Pinpoint the cell where the given text exists, returning its [x, y] midpoint coordinate. 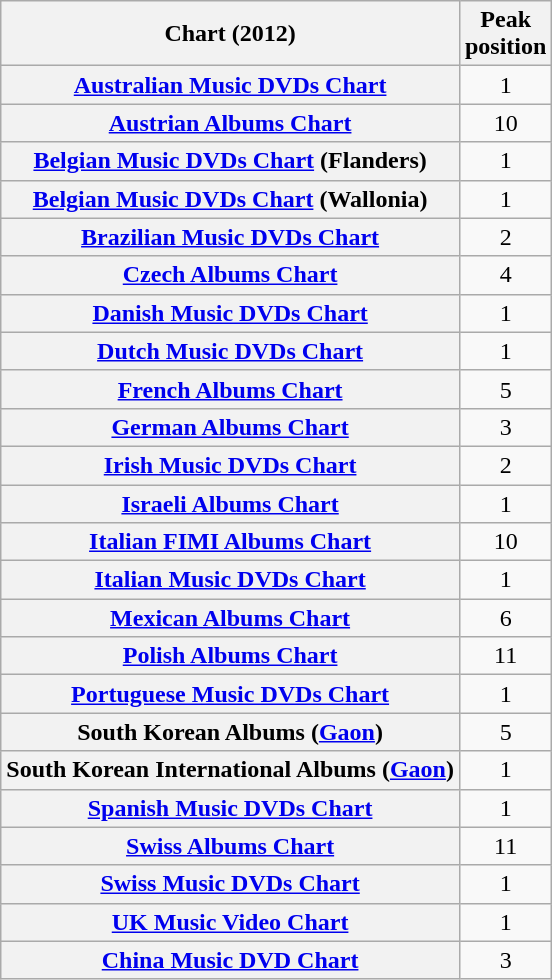
Swiss Albums Chart [230, 846]
6 [505, 618]
Irish Music DVDs Chart [230, 465]
Peakposition [505, 34]
French Albums Chart [230, 389]
China Music DVD Chart [230, 960]
Belgian Music DVDs Chart (Flanders) [230, 161]
Czech Albums Chart [230, 275]
Brazilian Music DVDs Chart [230, 237]
Israeli Albums Chart [230, 503]
South Korean International Albums (Gaon) [230, 770]
Italian FIMI Albums Chart [230, 542]
Italian Music DVDs Chart [230, 580]
Danish Music DVDs Chart [230, 313]
South Korean Albums (Gaon) [230, 732]
Belgian Music DVDs Chart (Wallonia) [230, 199]
Austrian Albums Chart [230, 123]
Swiss Music DVDs Chart [230, 884]
Chart (2012) [230, 34]
Polish Albums Chart [230, 656]
UK Music Video Chart [230, 922]
Dutch Music DVDs Chart [230, 351]
4 [505, 275]
Portuguese Music DVDs Chart [230, 694]
Australian Music DVDs Chart [230, 85]
Spanish Music DVDs Chart [230, 808]
German Albums Chart [230, 427]
Mexican Albums Chart [230, 618]
